From the cell containing the given text, extract its center point as (X, Y) coordinate. 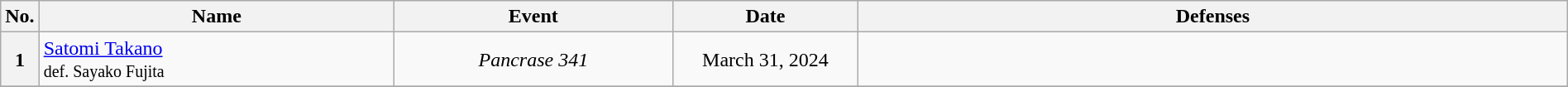
Date (766, 17)
March 31, 2024 (766, 60)
Event (533, 17)
Name (217, 17)
Pancrase 341 (533, 60)
Satomi Takanodef. Sayako Fujita (217, 60)
Defenses (1213, 17)
No. (20, 17)
1 (20, 60)
